Provide the [x, y] coordinate of the cell's center where the given text is located.  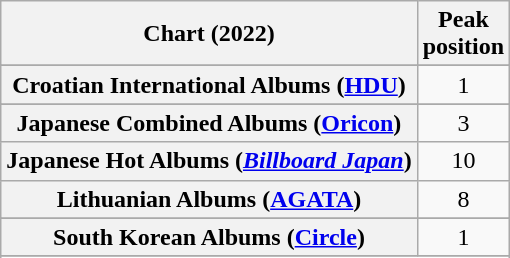
3 [463, 123]
South Korean Albums (Circle) [209, 237]
Peakposition [463, 34]
8 [463, 199]
10 [463, 161]
Japanese Hot Albums (Billboard Japan) [209, 161]
Chart (2022) [209, 34]
Croatian International Albums (HDU) [209, 85]
Lithuanian Albums (AGATA) [209, 199]
Japanese Combined Albums (Oricon) [209, 123]
